Return [X, Y] of the center of cell containing provided text 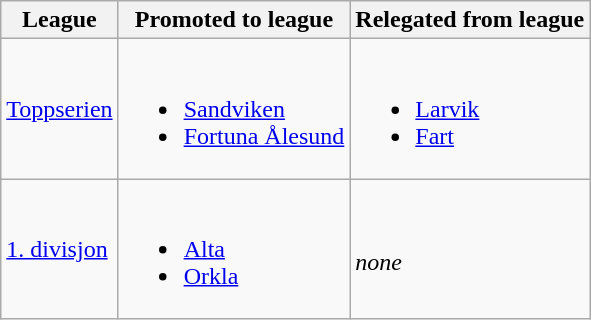
League [60, 20]
none [470, 249]
Relegated from league [470, 20]
Toppserien [60, 109]
1. divisjon [60, 249]
AltaOrkla [234, 249]
LarvikFart [470, 109]
Promoted to league [234, 20]
SandvikenFortuna Ålesund [234, 109]
